Extract the [x, y] coordinate from the center of the cell holding the provided text.  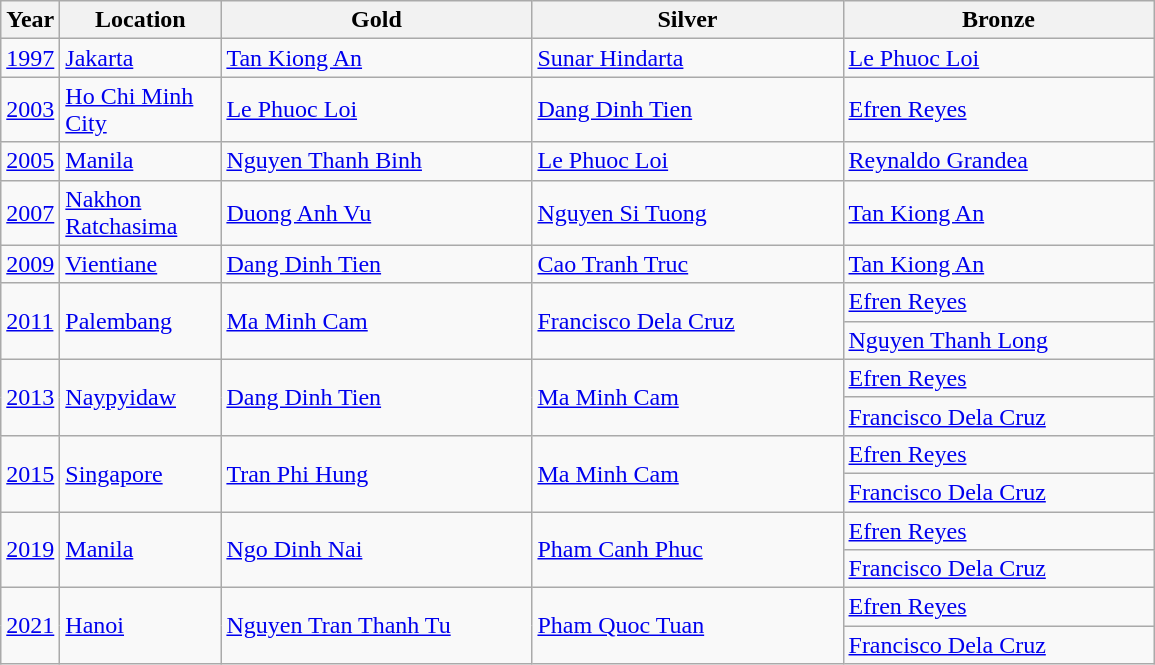
Nakhon Ratchasima [140, 212]
Duong Anh Vu [376, 212]
Jakarta [140, 58]
Tran Phi Hung [376, 473]
2003 [30, 110]
Year [30, 20]
Vientiane [140, 264]
Nguyen Thanh Binh [376, 161]
Hanoi [140, 626]
Location [140, 20]
2015 [30, 473]
Silver [688, 20]
2011 [30, 321]
Ngo Dinh Nai [376, 550]
Singapore [140, 473]
Nguyen Thanh Long [998, 340]
Nguyen Si Tuong [688, 212]
Nguyen Tran Thanh Tu [376, 626]
Sunar Hindarta [688, 58]
2019 [30, 550]
2007 [30, 212]
2005 [30, 161]
2009 [30, 264]
1997 [30, 58]
Palembang [140, 321]
Gold [376, 20]
2021 [30, 626]
2013 [30, 397]
Bronze [998, 20]
Pham Canh Phuc [688, 550]
Reynaldo Grandea [998, 161]
Naypyidaw [140, 397]
Pham Quoc Tuan [688, 626]
Cao Tranh Truc [688, 264]
Ho Chi Minh City [140, 110]
